From the cell containing the given text, extract its center point as (X, Y) coordinate. 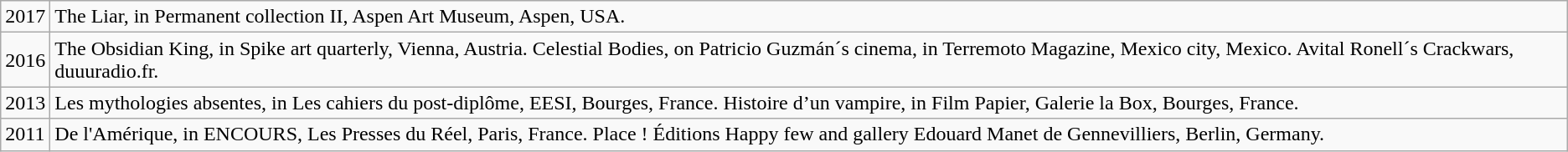
2013 (25, 103)
2017 (25, 17)
2016 (25, 60)
2011 (25, 134)
The Liar, in Permanent collection II, Aspen Art Museum, Aspen, USA. (809, 17)
